Determine the [X, Y] coordinate at the center of the cell enclosing the given text.  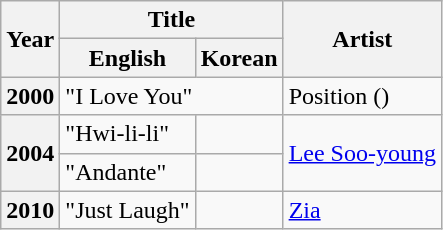
2000 [30, 96]
"Just Laugh" [128, 210]
Position () [362, 96]
2004 [30, 153]
English [128, 58]
Zia [362, 210]
Korean [239, 58]
Year [30, 39]
2010 [30, 210]
"I Love You" [172, 96]
"Andante" [128, 172]
Title [172, 20]
Artist [362, 39]
Lee Soo-young [362, 153]
"Hwi-li-li" [128, 134]
